Determine the (x, y) coordinate at the center of the cell enclosing the given text.  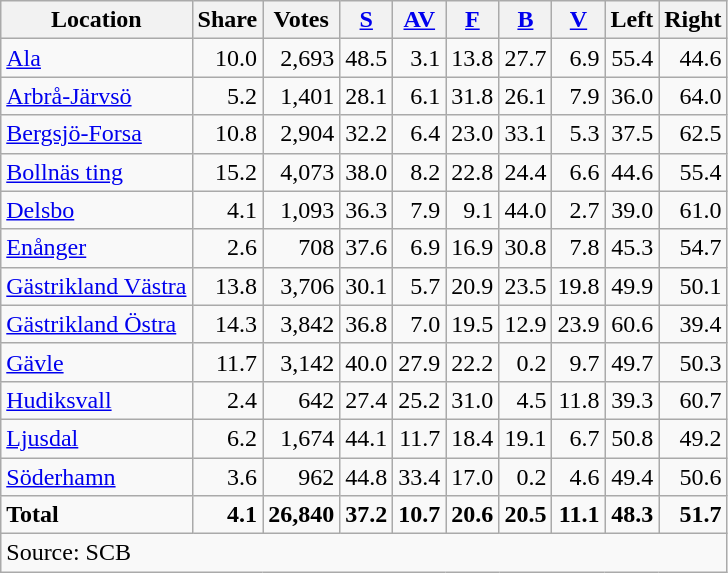
33.4 (420, 477)
48.3 (632, 515)
27.7 (526, 58)
20.9 (472, 286)
44.0 (526, 210)
6.4 (420, 134)
39.3 (632, 400)
31.0 (472, 400)
23.9 (578, 324)
60.6 (632, 324)
Hudiksvall (96, 400)
B (526, 20)
22.2 (472, 362)
36.3 (366, 210)
Bollnäs ting (96, 172)
5.2 (228, 96)
Gästrikland Östra (96, 324)
60.7 (693, 400)
Enånger (96, 248)
Bergsjö-Forsa (96, 134)
Share (228, 20)
F (472, 20)
Arbrå-Järvsö (96, 96)
962 (302, 477)
37.5 (632, 134)
10.7 (420, 515)
62.5 (693, 134)
24.4 (526, 172)
23.0 (472, 134)
7.0 (420, 324)
19.8 (578, 286)
8.2 (420, 172)
10.0 (228, 58)
50.3 (693, 362)
Source: SCB (364, 553)
Ljusdal (96, 438)
Left (632, 20)
Gästrikland Västra (96, 286)
38.0 (366, 172)
19.5 (472, 324)
V (578, 20)
1,674 (302, 438)
37.6 (366, 248)
54.7 (693, 248)
6.1 (420, 96)
11.1 (578, 515)
9.1 (472, 210)
642 (302, 400)
27.4 (366, 400)
50.6 (693, 477)
18.4 (472, 438)
6.7 (578, 438)
2.6 (228, 248)
4.5 (526, 400)
3,842 (302, 324)
44.1 (366, 438)
Total (96, 515)
20.6 (472, 515)
32.2 (366, 134)
5.3 (578, 134)
12.9 (526, 324)
64.0 (693, 96)
708 (302, 248)
40.0 (366, 362)
30.1 (366, 286)
25.2 (420, 400)
31.8 (472, 96)
22.8 (472, 172)
6.6 (578, 172)
9.7 (578, 362)
30.8 (526, 248)
4,073 (302, 172)
49.7 (632, 362)
27.9 (420, 362)
1,093 (302, 210)
Ala (96, 58)
49.9 (632, 286)
45.3 (632, 248)
3.1 (420, 58)
15.2 (228, 172)
36.0 (632, 96)
S (366, 20)
49.2 (693, 438)
28.1 (366, 96)
3.6 (228, 477)
2,904 (302, 134)
19.1 (526, 438)
1,401 (302, 96)
Votes (302, 20)
Right (693, 20)
26,840 (302, 515)
17.0 (472, 477)
2.4 (228, 400)
4.6 (578, 477)
50.1 (693, 286)
33.1 (526, 134)
10.8 (228, 134)
Delsbo (96, 210)
Gävle (96, 362)
3,706 (302, 286)
2.7 (578, 210)
16.9 (472, 248)
61.0 (693, 210)
3,142 (302, 362)
20.5 (526, 515)
37.2 (366, 515)
7.8 (578, 248)
49.4 (632, 477)
2,693 (302, 58)
39.4 (693, 324)
23.5 (526, 286)
14.3 (228, 324)
36.8 (366, 324)
51.7 (693, 515)
Location (96, 20)
AV (420, 20)
50.8 (632, 438)
39.0 (632, 210)
5.7 (420, 286)
Söderhamn (96, 477)
44.8 (366, 477)
48.5 (366, 58)
11.8 (578, 400)
26.1 (526, 96)
6.2 (228, 438)
